Search for the cell housing the specified text and yield its [x, y] center coordinate. 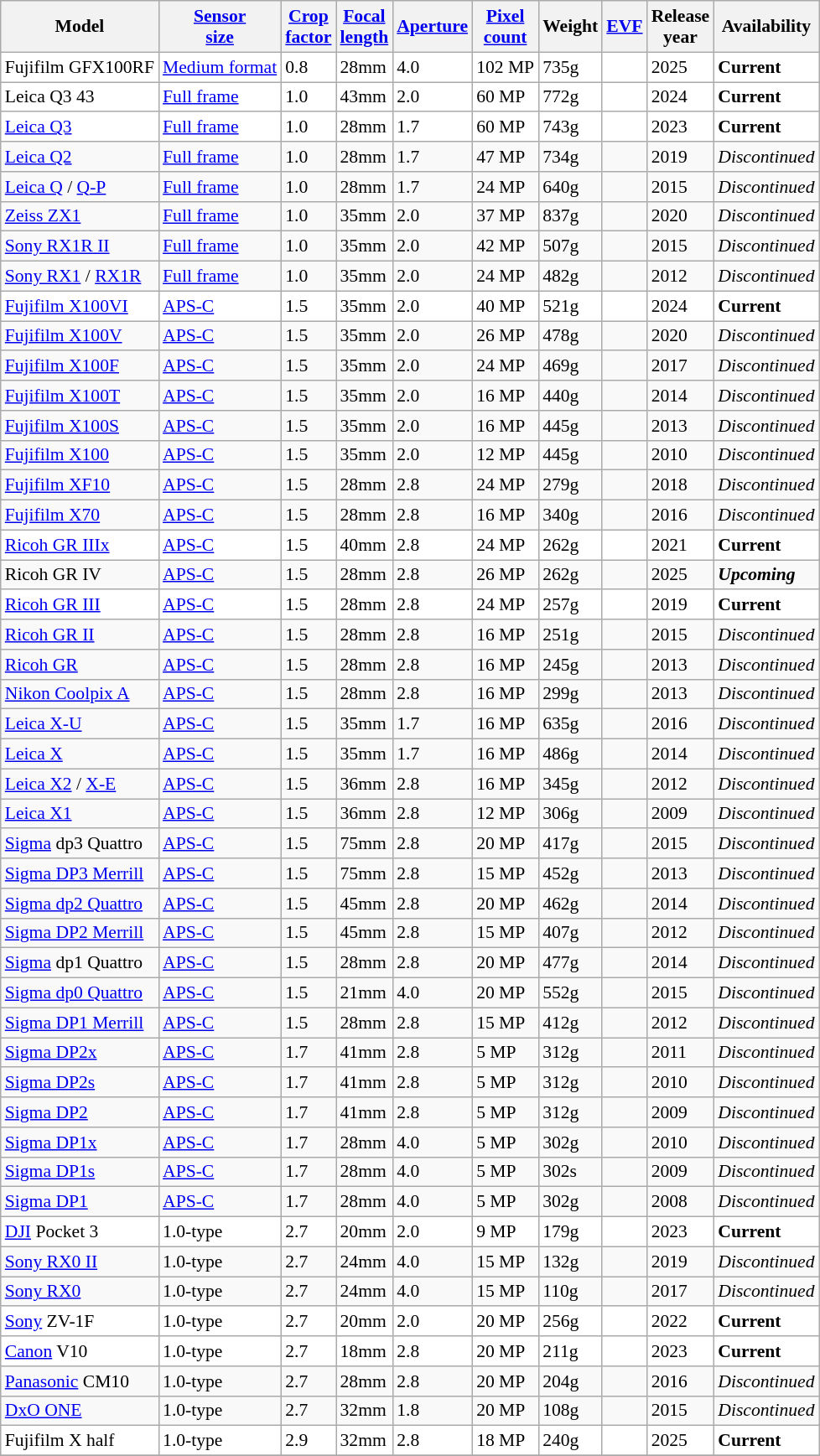
Sony ZV-1F [80, 1322]
Sigma DP2 Merrill [80, 933]
40mm [364, 545]
Sigma dp2 Quattro [80, 904]
486g [570, 754]
417g [570, 844]
240g [570, 1441]
452g [570, 873]
Leica Q3 [80, 127]
302s [570, 1172]
257g [570, 605]
837g [570, 216]
Model [80, 27]
2018 [681, 485]
47 MP [505, 157]
18 MP [505, 1441]
Cropfactor [309, 27]
9 MP [505, 1232]
Panasonic CM10 [80, 1381]
Ricoh GR III [80, 605]
Sigma DP2 [80, 1112]
Sony RX1 / RX1R [80, 277]
Nikon Coolpix A [80, 694]
2021 [681, 545]
735g [570, 67]
132g [570, 1262]
340g [570, 516]
478g [570, 336]
Sigma DP1x [80, 1143]
407g [570, 933]
Leica X [80, 754]
EVF [624, 27]
2.9 [309, 1441]
Ricoh GR IIIx [80, 545]
Sony RX0 II [80, 1262]
Fujifilm X100T [80, 396]
Canon V10 [80, 1351]
43mm [364, 97]
521g [570, 306]
40 MP [505, 306]
Leica X2 / X-E [80, 784]
Ricoh GR IV [80, 575]
DxO ONE [80, 1411]
507g [570, 246]
Ricoh GR [80, 665]
Sensorsize [220, 27]
640g [570, 187]
Sigma dp3 Quattro [80, 844]
743g [570, 127]
102 MP [505, 67]
Leica X-U [80, 724]
482g [570, 277]
Ricoh GR II [80, 635]
Releaseyear [681, 27]
Sigma DP1s [80, 1172]
734g [570, 157]
245g [570, 665]
Sigma dp1 Quattro [80, 963]
Zeiss ZX1 [80, 216]
Fujifilm X100VI [80, 306]
179g [570, 1232]
440g [570, 396]
2011 [681, 1053]
Fujifilm GFX100RF [80, 67]
Sony RX0 [80, 1292]
2022 [681, 1322]
Sigma DP2s [80, 1083]
Sony RX1R II [80, 246]
Leica X1 [80, 814]
Leica Q2 [80, 157]
345g [570, 784]
635g [570, 724]
Leica Q3 43 [80, 97]
Sigma dp0 Quattro [80, 993]
Medium format [220, 67]
110g [570, 1292]
DJI Pocket 3 [80, 1232]
Fujifilm X100F [80, 366]
Fujifilm X70 [80, 516]
Availability [766, 27]
Focallength [364, 27]
18mm [364, 1351]
Weight [570, 27]
462g [570, 904]
477g [570, 963]
21mm [364, 993]
256g [570, 1322]
Fujifilm XF10 [80, 485]
Sigma DP3 Merrill [80, 873]
Leica Q / Q-P [80, 187]
211g [570, 1351]
42 MP [505, 246]
Fujifilm X half [80, 1441]
108g [570, 1411]
412g [570, 1023]
Pixelcount [505, 27]
Aperture [433, 27]
306g [570, 814]
469g [570, 366]
1.8 [433, 1411]
Upcoming [766, 575]
552g [570, 993]
299g [570, 694]
Fujifilm X100V [80, 336]
772g [570, 97]
2008 [681, 1202]
204g [570, 1381]
Sigma DP2x [80, 1053]
Sigma DP1 [80, 1202]
37 MP [505, 216]
Fujifilm X100S [80, 426]
279g [570, 485]
Fujifilm X100 [80, 455]
251g [570, 635]
Sigma DP1 Merrill [80, 1023]
0.8 [309, 67]
